Return the (x, y) coordinate for the center point of the cell that contains the specified text.  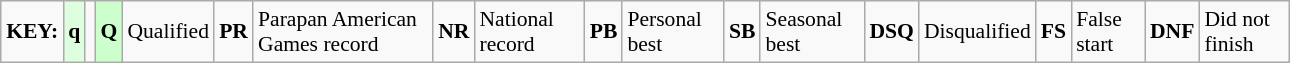
PB (604, 32)
DSQ (892, 32)
SB (742, 32)
Did not finish (1244, 32)
KEY: (32, 32)
Parapan American Games record (343, 32)
DNF (1172, 32)
Qualified (168, 32)
PR (234, 32)
FS (1054, 32)
Q (108, 32)
Disqualified (978, 32)
National record (529, 32)
False start (1108, 32)
q (74, 32)
NR (454, 32)
Personal best (673, 32)
Seasonal best (812, 32)
